Return the (x, y) coordinate for the center point of the cell that contains the specified text.  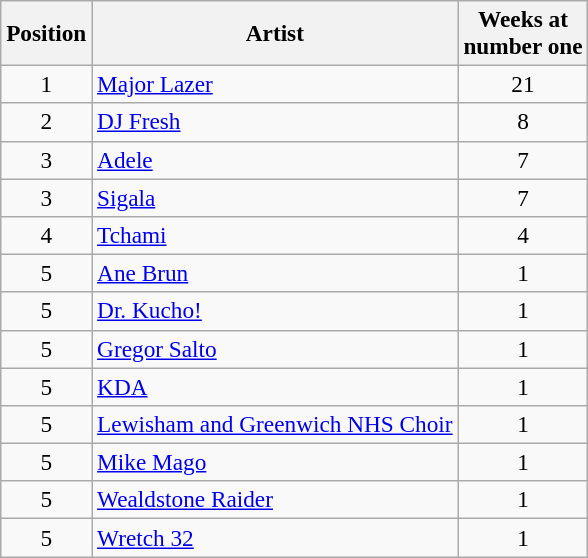
Major Lazer (275, 84)
Lewisham and Greenwich NHS Choir (275, 424)
Gregor Salto (275, 349)
2 (46, 122)
Wealdstone Raider (275, 500)
21 (523, 84)
Wretch 32 (275, 537)
Ane Brun (275, 273)
Position (46, 32)
Artist (275, 32)
Dr. Kucho! (275, 311)
Weeks atnumber one (523, 32)
KDA (275, 386)
DJ Fresh (275, 122)
Sigala (275, 197)
Mike Mago (275, 462)
Adele (275, 160)
Tchami (275, 235)
8 (523, 122)
